Search for the cell housing the specified text and yield its [X, Y] center coordinate. 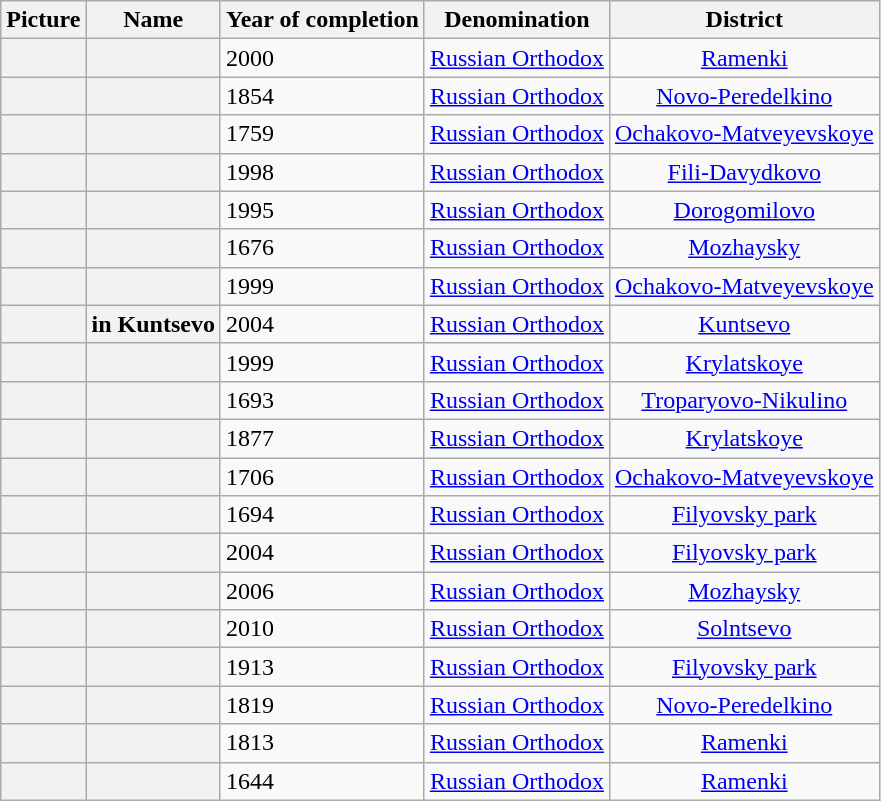
District [744, 20]
Solntsevo [744, 629]
1995 [322, 210]
1877 [322, 438]
1854 [322, 96]
Troparyovo-Nikulino [744, 400]
Dorogomilovo [744, 210]
Denomination [516, 20]
1819 [322, 705]
Name [153, 20]
1913 [322, 667]
2006 [322, 591]
1813 [322, 743]
1676 [322, 248]
1693 [322, 400]
1694 [322, 515]
1759 [322, 134]
2000 [322, 58]
1998 [322, 172]
in Kuntsevo [153, 324]
Fili-Davydkovo [744, 172]
Year of completion [322, 20]
2010 [322, 629]
Kuntsevo [744, 324]
1706 [322, 477]
Picture [44, 20]
1644 [322, 781]
